Search for the cell housing the specified text and yield its [X, Y] center coordinate. 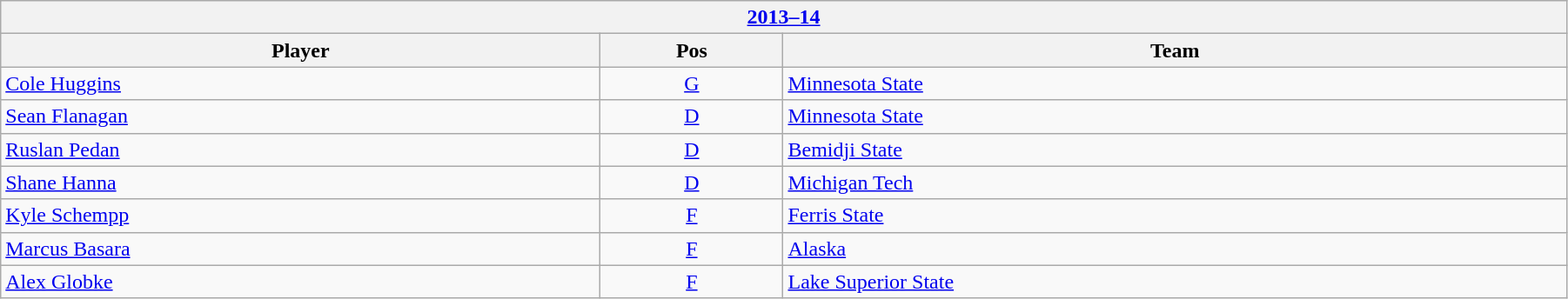
2013–14 [784, 17]
Alex Globke [301, 282]
Marcus Basara [301, 249]
Bemidji State [1175, 149]
Shane Hanna [301, 183]
Pos [692, 50]
Kyle Schempp [301, 216]
G [692, 83]
Lake Superior State [1175, 282]
Ruslan Pedan [301, 149]
Cole Huggins [301, 83]
Ferris State [1175, 216]
Team [1175, 50]
Michigan Tech [1175, 183]
Player [301, 50]
Alaska [1175, 249]
Sean Flanagan [301, 116]
